Output the [x, y] coordinate of the center of the cell containing the given text.  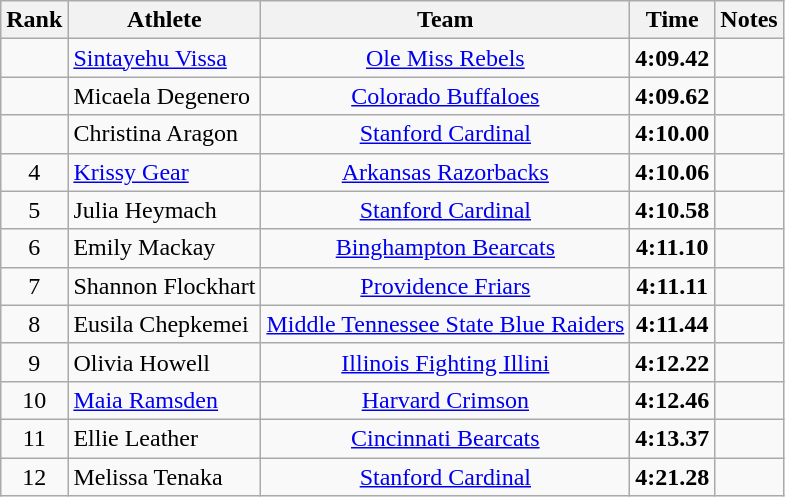
Melissa Tenaka [164, 477]
Ellie Leather [164, 438]
4:10.06 [672, 172]
Harvard Crimson [446, 400]
12 [34, 477]
Athlete [164, 20]
Cincinnati Bearcats [446, 438]
Krissy Gear [164, 172]
6 [34, 248]
Notes [749, 20]
Binghampton Bearcats [446, 248]
4:12.22 [672, 362]
4:11.10 [672, 248]
Micaela Degenero [164, 96]
4:12.46 [672, 400]
Ole Miss Rebels [446, 58]
4:11.44 [672, 324]
Christina Aragon [164, 134]
Eusila Chepkemei [164, 324]
Team [446, 20]
Olivia Howell [164, 362]
5 [34, 210]
Arkansas Razorbacks [446, 172]
Julia Heymach [164, 210]
4:13.37 [672, 438]
9 [34, 362]
4 [34, 172]
Emily Mackay [164, 248]
11 [34, 438]
8 [34, 324]
4:21.28 [672, 477]
4:09.42 [672, 58]
Rank [34, 20]
Shannon Flockhart [164, 286]
Maia Ramsden [164, 400]
10 [34, 400]
Colorado Buffaloes [446, 96]
7 [34, 286]
Illinois Fighting Illini [446, 362]
4:10.00 [672, 134]
Middle Tennessee State Blue Raiders [446, 324]
4:09.62 [672, 96]
Providence Friars [446, 286]
4:10.58 [672, 210]
Time [672, 20]
4:11.11 [672, 286]
Sintayehu Vissa [164, 58]
